Return [X, Y] of the center of cell containing provided text 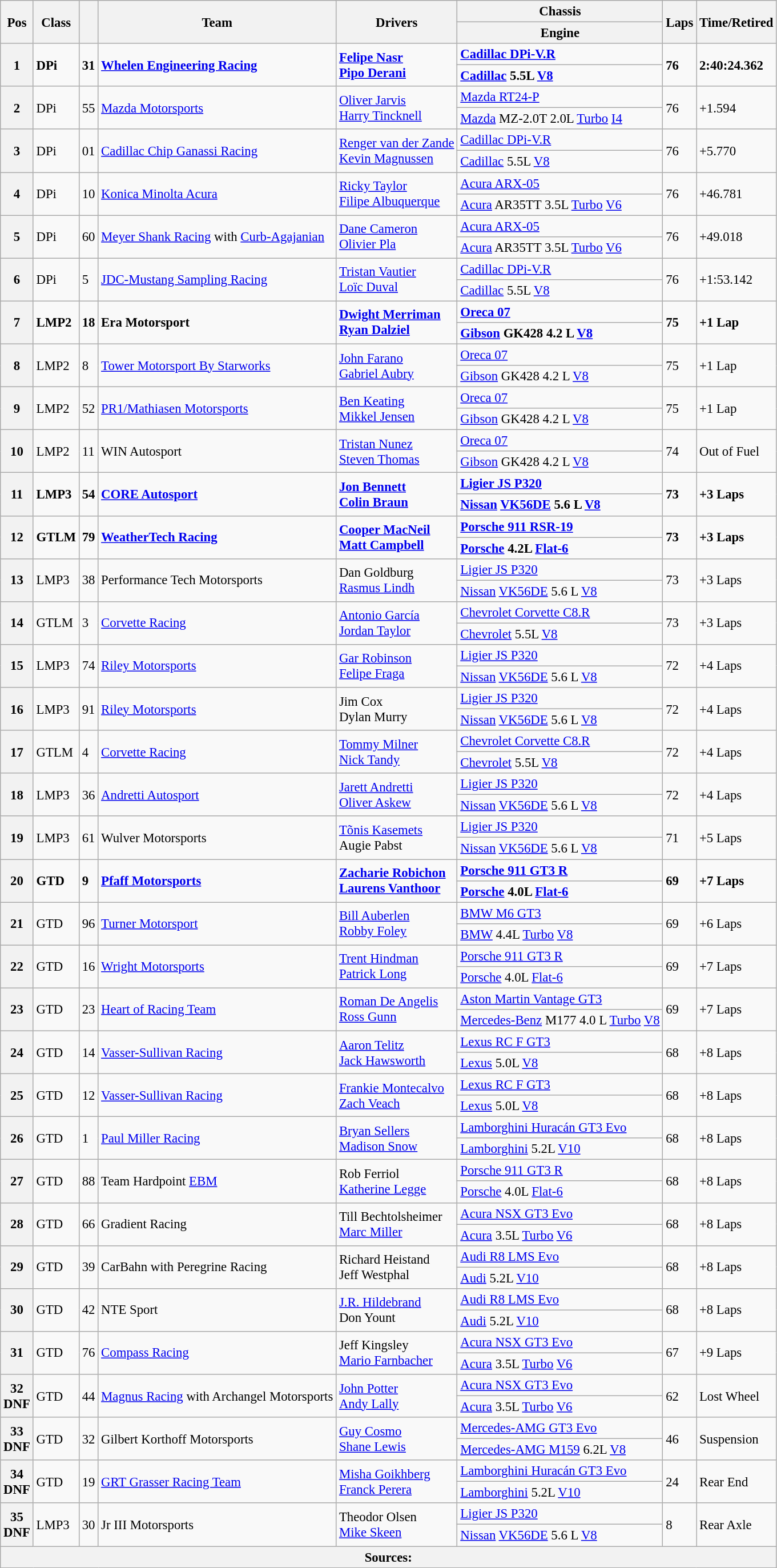
Ben Keating Mikkel Jensen [397, 409]
+5 Laps [736, 838]
Engine [560, 33]
33DNF [17, 1439]
Era Motorsport [217, 322]
88 [88, 1181]
Misha Goikhberg Franck Perera [397, 1481]
Dwight Merriman Ryan Dalziel [397, 322]
Turner Motorsport [217, 924]
Bill Auberlen Robby Foley [397, 924]
Dan Goldburg Rasmus Lindh [397, 580]
Rear End [736, 1481]
Team Hardpoint EBM [217, 1181]
John Potter Andy Lally [397, 1396]
+49.018 [736, 236]
54 [88, 494]
PR1/Mathiasen Motorsports [217, 409]
35DNF [17, 1525]
CarBahn with Peregrine Racing [217, 1267]
Jeff Kingsley Mario Farnbacher [397, 1353]
Ricky Taylor Filipe Albuquerque [397, 194]
Sources: [388, 1557]
2 [17, 107]
Class [56, 22]
Laps [679, 22]
21 [17, 924]
Guy Cosmo Shane Lewis [397, 1439]
01 [88, 151]
Cadillac Chip Ganassi Racing [217, 151]
32 [88, 1439]
CORE Autosport [217, 494]
Aston Martin Vantage GT3 [560, 999]
Time/Retired [736, 22]
62 [679, 1396]
38 [88, 580]
Porsche 4.2L Flat-6 [560, 548]
Jr III Motorsports [217, 1525]
Antonio García Jordan Taylor [397, 624]
25 [17, 1095]
Konica Minolta Acura [217, 194]
Richard Heistand Jeff Westphal [397, 1267]
Meyer Shank Racing with Curb-Agajanian [217, 236]
Jarett Andretti Oliver Askew [397, 795]
Zacharie Robichon Laurens Vanthoor [397, 881]
Wright Motorsports [217, 966]
Roman De Angelis Ross Gunn [397, 1010]
+6 Laps [736, 924]
6 [17, 280]
96 [88, 924]
Bryan Sellers Madison Snow [397, 1139]
+9 Laps [736, 1353]
26 [17, 1139]
Aaron Telitz Jack Hawsworth [397, 1052]
Heart of Racing Team [217, 1010]
13 [17, 580]
Trent Hindman Patrick Long [397, 966]
Gilbert Korthoff Motorsports [217, 1439]
Mercedes-AMG M159 6.2L V8 [560, 1450]
32DNF [17, 1396]
JDC-Mustang Sampling Racing [217, 280]
Magnus Racing with Archangel Motorsports [217, 1396]
Renger van der Zande Kevin Magnussen [397, 151]
91 [88, 709]
NTE Sport [217, 1310]
Rob Ferriol Katherine Legge [397, 1181]
67 [679, 1353]
BMW 4.4L Turbo V8 [560, 934]
Tristan Vautier Loïc Duval [397, 280]
Andretti Autosport [217, 795]
42 [88, 1310]
Oliver Jarvis Harry Tincknell [397, 107]
+5.770 [736, 151]
39 [88, 1267]
Chassis [560, 11]
BMW M6 GT3 [560, 913]
WeatherTech Racing [217, 537]
7 [17, 322]
J.R. Hildebrand Don Yount [397, 1310]
Tower Motorsport By Starworks [217, 365]
27 [17, 1181]
Wulver Motorsports [217, 838]
71 [679, 838]
46 [679, 1439]
Felipe Nasr Pipo Derani [397, 65]
34DNF [17, 1481]
Tristan Nunez Steven Thomas [397, 451]
Mazda MZ-2.0T 2.0L Turbo I4 [560, 119]
79 [88, 537]
Dane Cameron Olivier Pla [397, 236]
Frankie Montecalvo Zach Veach [397, 1095]
Mercedes-Benz M177 4.0 L Turbo V8 [560, 1020]
22 [17, 966]
Out of Fuel [736, 451]
WIN Autosport [217, 451]
55 [88, 107]
Cooper MacNeil Matt Campbell [397, 537]
Jon Bennett Colin Braun [397, 494]
Theodor Olsen Mike Skeen [397, 1525]
Rear Axle [736, 1525]
Performance Tech Motorsports [217, 580]
Gar Robinson Felipe Fraga [397, 666]
+1:53.142 [736, 280]
17 [17, 751]
Mazda Motorsports [217, 107]
Till Bechtolsheimer Marc Miller [397, 1224]
15 [17, 666]
Tommy Milner Nick Tandy [397, 751]
+46.781 [736, 194]
Pos [17, 22]
66 [88, 1224]
Mercedes-AMG GT3 Evo [560, 1428]
28 [17, 1224]
20 [17, 881]
Mazda RT24-P [560, 97]
60 [88, 236]
Team [217, 22]
52 [88, 409]
Drivers [397, 22]
44 [88, 1396]
Paul Miller Racing [217, 1139]
Suspension [736, 1439]
John Farano Gabriel Aubry [397, 365]
Whelen Engineering Racing [217, 65]
Tõnis Kasemets Augie Pabst [397, 838]
GRT Grasser Racing Team [217, 1481]
61 [88, 838]
Pfaff Motorsports [217, 881]
+1.594 [736, 107]
Porsche 911 RSR-19 [560, 526]
Gradient Racing [217, 1224]
Compass Racing [217, 1353]
36 [88, 795]
Jim Cox Dylan Murry [397, 709]
2:40:24.362 [736, 65]
Lost Wheel [736, 1396]
29 [17, 1267]
